For the text-containing cell, return its midpoint in [x, y] coordinate format. 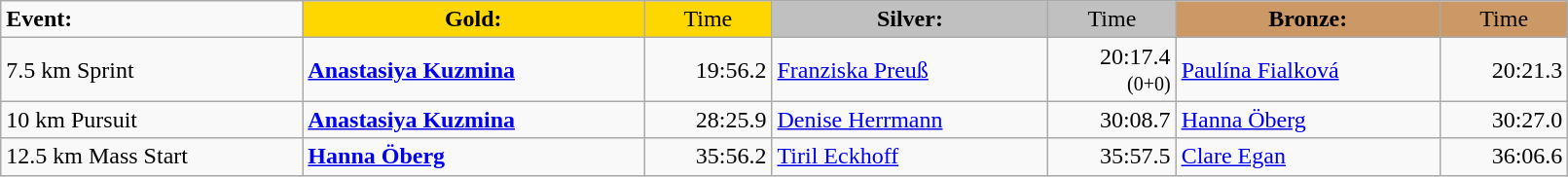
30:27.0 [1503, 120]
20:17.4(0+0) [1112, 70]
12.5 km Mass Start [152, 157]
Tiril Eckhoff [910, 157]
36:06.6 [1503, 157]
Gold: [473, 19]
20:21.3 [1503, 70]
Silver: [910, 19]
10 km Pursuit [152, 120]
Bronze: [1308, 19]
Event: [152, 19]
30:08.7 [1112, 120]
Paulína Fialková [1308, 70]
28:25.9 [709, 120]
35:57.5 [1112, 157]
35:56.2 [709, 157]
Clare Egan [1308, 157]
Franziska Preuß [910, 70]
19:56.2 [709, 70]
7.5 km Sprint [152, 70]
Denise Herrmann [910, 120]
